From the cell containing the given text, extract its center point as [X, Y] coordinate. 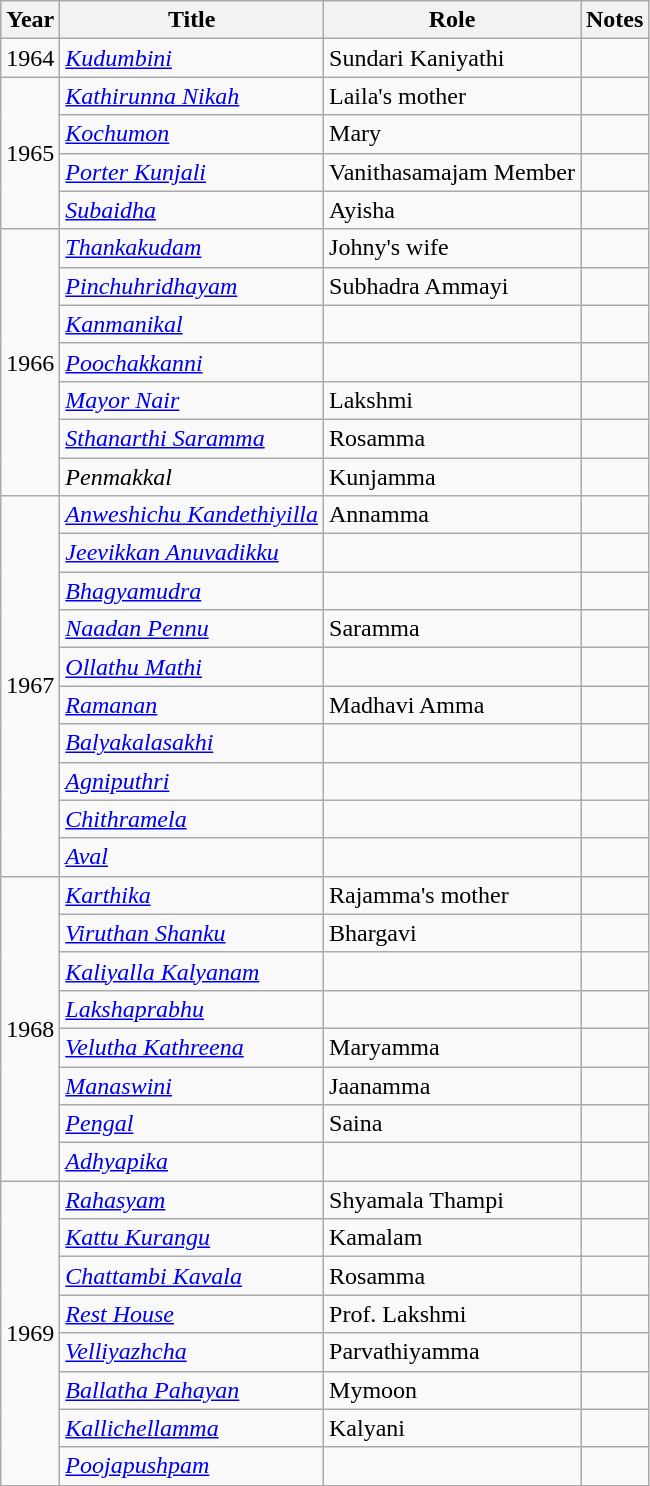
Ollathu Mathi [192, 667]
Velutha Kathreena [192, 1047]
Rest House [192, 1314]
Jeevikkan Anuvadikku [192, 553]
Balyakalasakhi [192, 743]
Subaidha [192, 210]
1964 [30, 58]
Kanmanikal [192, 324]
Annamma [452, 515]
1965 [30, 153]
Maryamma [452, 1047]
Johny's wife [452, 248]
Subhadra Ammayi [452, 286]
Kochumon [192, 134]
Vanithasamajam Member [452, 172]
1967 [30, 686]
Kattu Kurangu [192, 1238]
Rahasyam [192, 1200]
Kudumbini [192, 58]
Poojapushpam [192, 1466]
Kalyani [452, 1428]
Agniputhri [192, 781]
Pengal [192, 1124]
Viruthan Shanku [192, 933]
Anweshichu Kandethiyilla [192, 515]
Ballatha Pahayan [192, 1390]
Sundari Kaniyathi [452, 58]
Saina [452, 1124]
Karthika [192, 895]
Jaanamma [452, 1085]
Prof. Lakshmi [452, 1314]
Ramanan [192, 705]
Notes [614, 20]
Manaswini [192, 1085]
Sthanarthi Saramma [192, 438]
Pinchuhridhayam [192, 286]
1969 [30, 1333]
Kunjamma [452, 477]
Mayor Nair [192, 400]
Madhavi Amma [452, 705]
Naadan Pennu [192, 629]
Lakshaprabhu [192, 1009]
Chattambi Kavala [192, 1276]
Ayisha [452, 210]
Rajamma's mother [452, 895]
Lakshmi [452, 400]
Role [452, 20]
Shyamala Thampi [452, 1200]
1968 [30, 1028]
Penmakkal [192, 477]
Mymoon [452, 1390]
Aval [192, 857]
Thankakudam [192, 248]
Porter Kunjali [192, 172]
Kaliyalla Kalyanam [192, 971]
Mary [452, 134]
Year [30, 20]
Bhagyamudra [192, 591]
Kamalam [452, 1238]
Saramma [452, 629]
Velliyazhcha [192, 1352]
Parvathiyamma [452, 1352]
Laila's mother [452, 96]
Chithramela [192, 819]
1966 [30, 362]
Poochakkanni [192, 362]
Kallichellamma [192, 1428]
Bhargavi [452, 933]
Title [192, 20]
Adhyapika [192, 1162]
Kathirunna Nikah [192, 96]
